Pinpoint the cell where the given text exists, returning its (X, Y) midpoint coordinate. 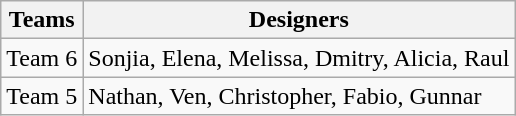
Sonjia, Elena, Melissa, Dmitry, Alicia, Raul (299, 58)
Team 6 (42, 58)
Designers (299, 20)
Teams (42, 20)
Team 5 (42, 96)
Nathan, Ven, Christopher, Fabio, Gunnar (299, 96)
